Extract the (X, Y) coordinate from the center of the cell holding the provided text.  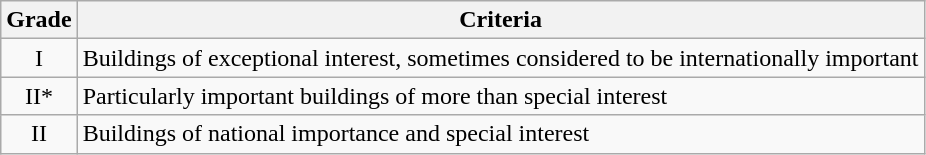
II (39, 134)
Particularly important buildings of more than special interest (500, 96)
Grade (39, 20)
Criteria (500, 20)
I (39, 58)
Buildings of national importance and special interest (500, 134)
II* (39, 96)
Buildings of exceptional interest, sometimes considered to be internationally important (500, 58)
